Find where the given text appears and provide that cell's center as (x, y) coordinate. 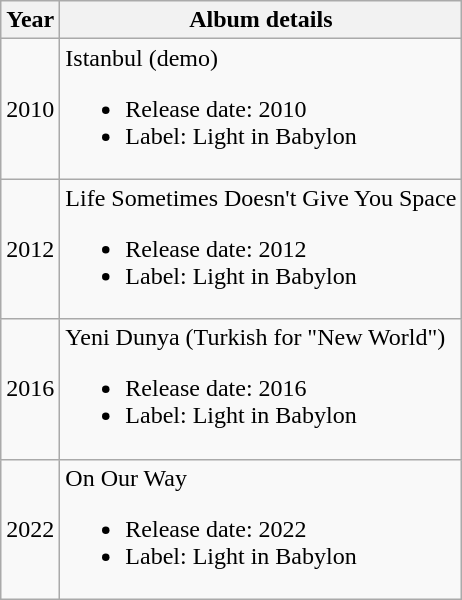
2010 (30, 109)
On Our WayRelease date: 2022Label: Light in Babylon (261, 529)
Album details (261, 20)
2012 (30, 249)
2022 (30, 529)
Istanbul (demo)Release date: 2010Label: Light in Babylon (261, 109)
Life Sometimes Doesn't Give You SpaceRelease date: 2012Label: Light in Babylon (261, 249)
Yeni Dunya (Turkish for "New World")Release date: 2016Label: Light in Babylon (261, 389)
2016 (30, 389)
Year (30, 20)
